Pinpoint the cell where the given text exists, returning its [X, Y] midpoint coordinate. 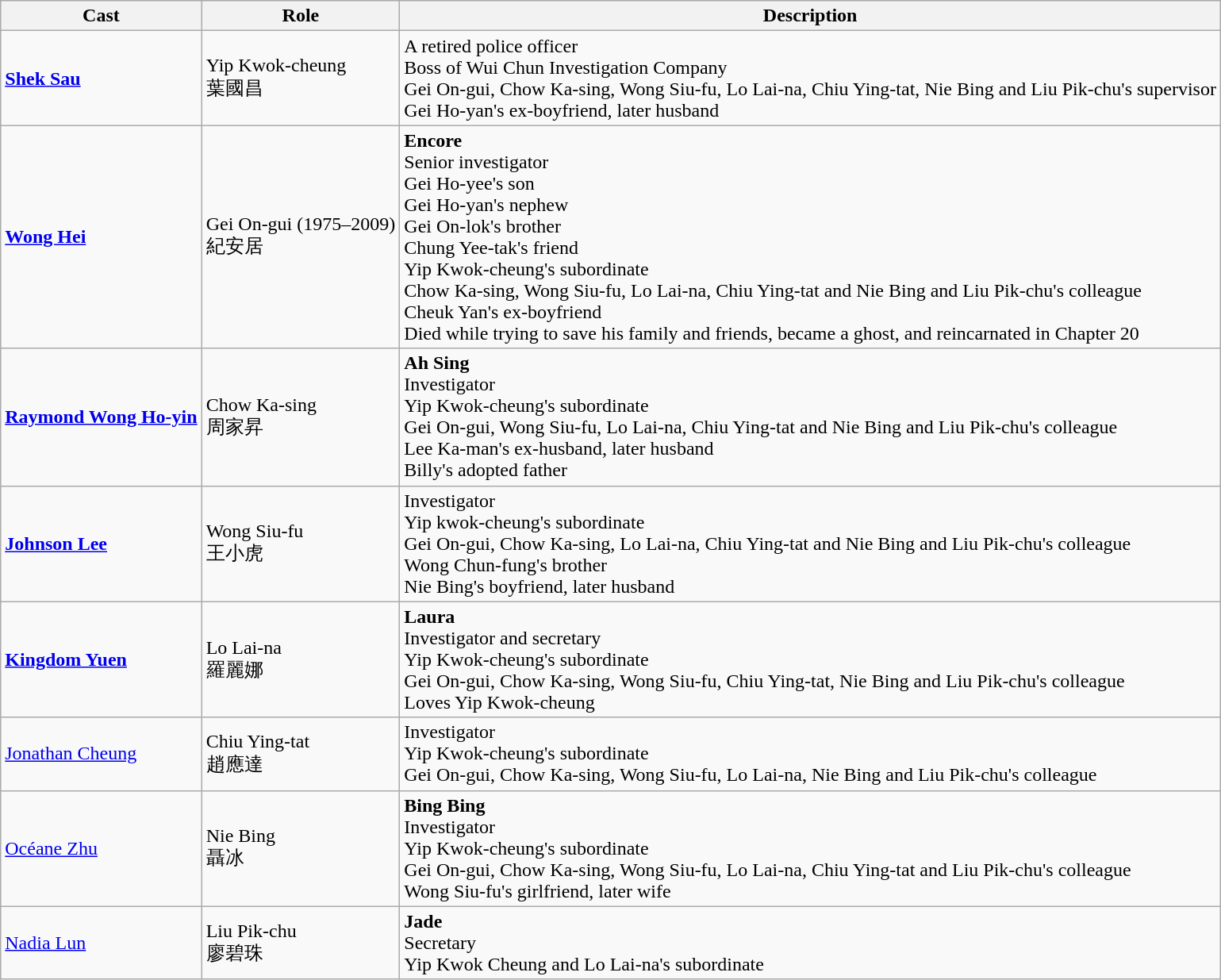
Role [301, 16]
Gei On-gui (1975–2009)紀安居 [301, 236]
Wong Hei [102, 236]
InvestigatorYip Kwok-cheung's subordinateGei On-gui, Chow Ka-sing, Wong Siu-fu, Lo Lai-na, Nie Bing and Liu Pik-chu's colleague [811, 754]
Chiu Ying-tat趙應達 [301, 754]
Chow Ka-sing周家昇 [301, 417]
Shek Sau [102, 78]
JadeSecretaryYip Kwok Cheung and Lo Lai-na's subordinate [811, 943]
Cast [102, 16]
Jonathan Cheung [102, 754]
Yip Kwok-cheung葉國昌 [301, 78]
Description [811, 16]
Johnson Lee [102, 544]
Océane Zhu [102, 848]
Wong Siu-fu王小虎 [301, 544]
Lo Lai-na羅麗娜 [301, 659]
Nie Bing聶冰 [301, 848]
Nadia Lun [102, 943]
Raymond Wong Ho-yin [102, 417]
Liu Pik-chu廖碧珠 [301, 943]
Kingdom Yuen [102, 659]
